Determine the [x, y] coordinate at the center of the cell enclosing the given text.  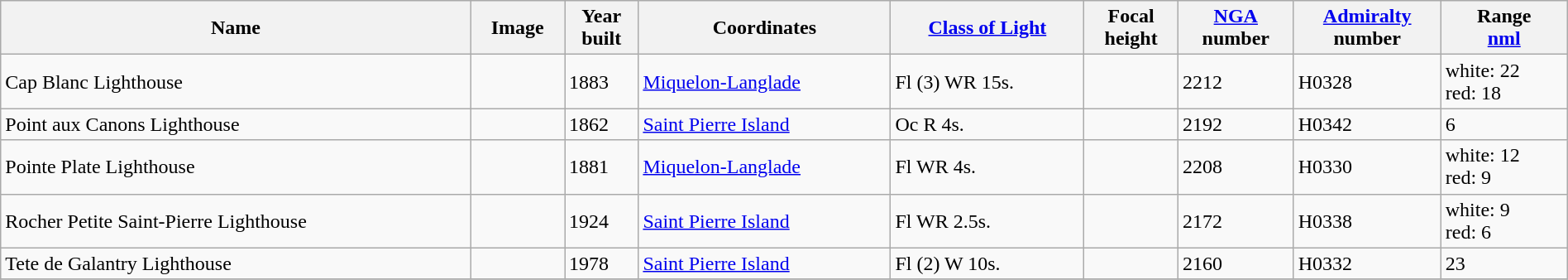
H0332 [1367, 263]
Oc R 4s. [987, 124]
23 [1503, 263]
2192 [1236, 124]
Rocher Petite Saint-Pierre Lighthouse [236, 220]
Point aux Canons Lighthouse [236, 124]
Image [518, 28]
Coordinates [764, 28]
Name [236, 28]
NGAnumber [1236, 28]
Fl (3) WR 15s. [987, 81]
H0330 [1367, 167]
Class of Light [987, 28]
Tete de Galantry Lighthouse [236, 263]
Fl (2) W 10s. [987, 263]
Admiraltynumber [1367, 28]
H0328 [1367, 81]
Rangenml [1503, 28]
white: 12red: 9 [1503, 167]
Fl WR 4s. [987, 167]
6 [1503, 124]
Focalheight [1131, 28]
2208 [1236, 167]
1883 [600, 81]
1862 [600, 124]
2212 [1236, 81]
1978 [600, 263]
2172 [1236, 220]
white: 9red: 6 [1503, 220]
2160 [1236, 263]
Fl WR 2.5s. [987, 220]
Pointe Plate Lighthouse [236, 167]
H0342 [1367, 124]
1924 [600, 220]
Cap Blanc Lighthouse [236, 81]
1881 [600, 167]
H0338 [1367, 220]
white: 22red: 18 [1503, 81]
Yearbuilt [600, 28]
